Extract the (x, y) coordinate from the center of the cell holding the provided text.  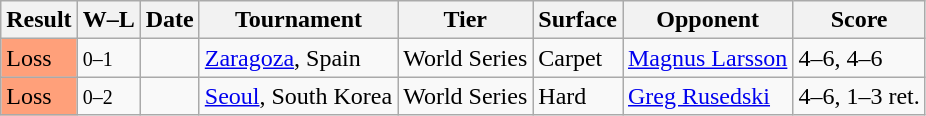
Score (859, 20)
Surface (578, 20)
Tournament (298, 20)
0–1 (108, 58)
Hard (578, 96)
Result (39, 20)
Opponent (707, 20)
Greg Rusedski (707, 96)
W–L (108, 20)
4–6, 4–6 (859, 58)
0–2 (108, 96)
Date (170, 20)
Carpet (578, 58)
4–6, 1–3 ret. (859, 96)
Magnus Larsson (707, 58)
Zaragoza, Spain (298, 58)
Tier (466, 20)
Seoul, South Korea (298, 96)
